For the text-containing cell, return its midpoint in [x, y] coordinate format. 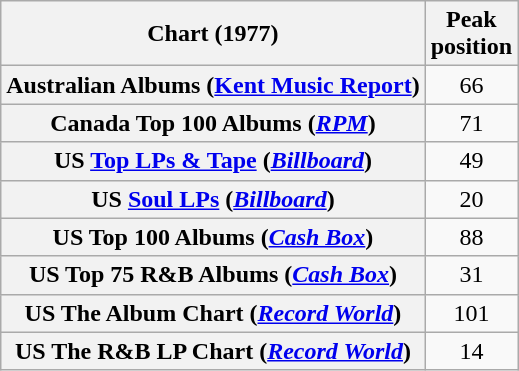
101 [471, 313]
Australian Albums (Kent Music Report) [213, 85]
14 [471, 351]
US The R&B LP Chart (Record World) [213, 351]
US Top LPs & Tape (Billboard) [213, 161]
Canada Top 100 Albums (RPM) [213, 123]
88 [471, 237]
US Top 100 Albums (Cash Box) [213, 237]
US Soul LPs (Billboard) [213, 199]
71 [471, 123]
US Top 75 R&B Albums (Cash Box) [213, 275]
Chart (1977) [213, 34]
66 [471, 85]
31 [471, 275]
US The Album Chart (Record World) [213, 313]
Peakposition [471, 34]
49 [471, 161]
20 [471, 199]
